From the cell containing the given text, extract its center point as (X, Y) coordinate. 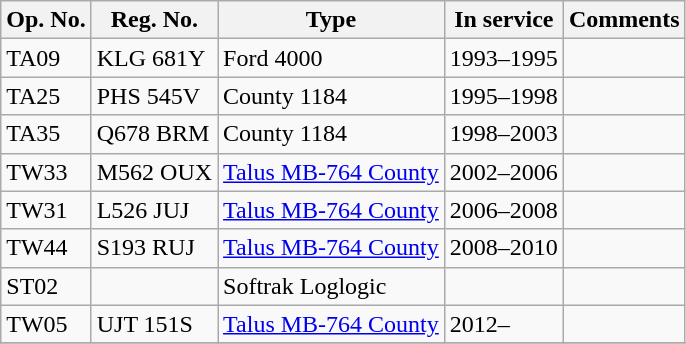
TW33 (46, 172)
2002–2006 (504, 172)
Q678 BRM (154, 134)
Op. No. (46, 20)
KLG 681Y (154, 58)
PHS 545V (154, 96)
In service (504, 20)
Type (332, 20)
2006–2008 (504, 210)
TW05 (46, 324)
1998–2003 (504, 134)
Softrak Loglogic (332, 286)
Ford 4000 (332, 58)
TW31 (46, 210)
Comments (624, 20)
TA09 (46, 58)
L526 JUJ (154, 210)
S193 RUJ (154, 248)
2012– (504, 324)
Reg. No. (154, 20)
TW44 (46, 248)
TA35 (46, 134)
TA25 (46, 96)
ST02 (46, 286)
M562 OUX (154, 172)
1993–1995 (504, 58)
2008–2010 (504, 248)
1995–1998 (504, 96)
UJT 151S (154, 324)
